Output the (X, Y) coordinate of the center of the cell containing the given text.  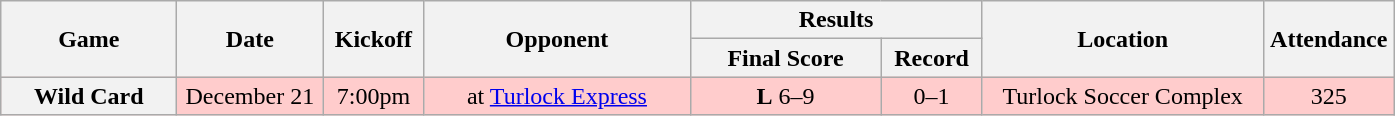
Kickoff (374, 39)
Location (1122, 39)
Date (250, 39)
Game (89, 39)
Final Score (786, 58)
0–1 (932, 96)
Results (836, 20)
L 6–9 (786, 96)
December 21 (250, 96)
Turlock Soccer Complex (1122, 96)
Opponent (557, 39)
325 (1328, 96)
Record (932, 58)
at Turlock Express (557, 96)
Attendance (1328, 39)
Wild Card (89, 96)
7:00pm (374, 96)
